For the text-containing cell, return its midpoint in [X, Y] coordinate format. 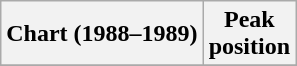
Chart (1988–1989) [102, 34]
Peakposition [249, 34]
